From the cell containing the given text, extract its center point as (X, Y) coordinate. 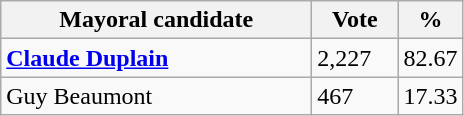
Guy Beaumont (156, 96)
Claude Duplain (156, 58)
2,227 (355, 58)
17.33 (430, 96)
Vote (355, 20)
82.67 (430, 58)
Mayoral candidate (156, 20)
467 (355, 96)
% (430, 20)
